For the text-containing cell, return its midpoint in (x, y) coordinate format. 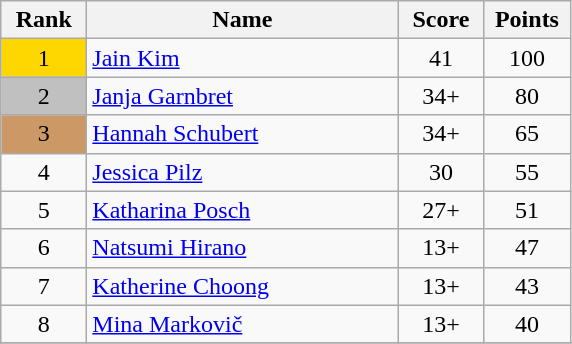
41 (441, 58)
Katharina Posch (242, 210)
Natsumi Hirano (242, 248)
Mina Markovič (242, 324)
47 (527, 248)
27+ (441, 210)
Score (441, 20)
43 (527, 286)
1 (44, 58)
51 (527, 210)
Points (527, 20)
Hannah Schubert (242, 134)
Katherine Choong (242, 286)
4 (44, 172)
65 (527, 134)
Jain Kim (242, 58)
30 (441, 172)
80 (527, 96)
Rank (44, 20)
100 (527, 58)
Janja Garnbret (242, 96)
7 (44, 286)
Name (242, 20)
55 (527, 172)
3 (44, 134)
8 (44, 324)
40 (527, 324)
5 (44, 210)
Jessica Pilz (242, 172)
2 (44, 96)
6 (44, 248)
